Locate the cell with the specified text and output its (X, Y) center coordinate. 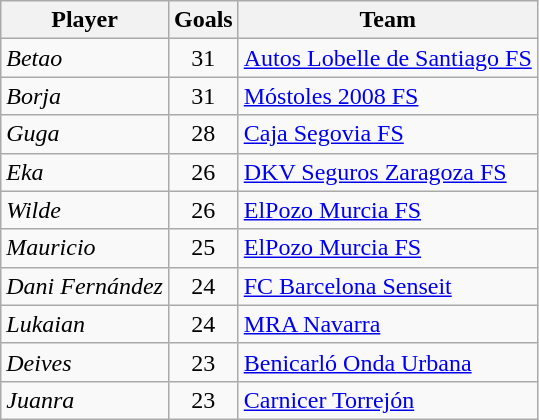
Carnicer Torrejón (388, 400)
Móstoles 2008 FS (388, 96)
Eka (85, 172)
FC Barcelona Senseit (388, 286)
Autos Lobelle de Santiago FS (388, 58)
Mauricio (85, 248)
Borja (85, 96)
Juanra (85, 400)
Benicarló Onda Urbana (388, 362)
Goals (203, 20)
25 (203, 248)
DKV Seguros Zaragoza FS (388, 172)
MRA Navarra (388, 324)
Team (388, 20)
Deives (85, 362)
Betao (85, 58)
28 (203, 134)
Guga (85, 134)
Lukaian (85, 324)
Caja Segovia FS (388, 134)
Wilde (85, 210)
Dani Fernández (85, 286)
Player (85, 20)
